Return (X, Y) of the center of cell containing provided text 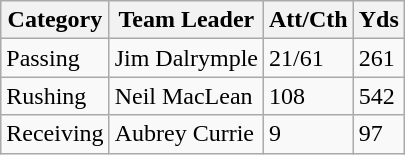
Receiving (55, 134)
Aubrey Currie (186, 134)
Neil MacLean (186, 96)
Team Leader (186, 20)
Yds (378, 20)
21/61 (309, 58)
97 (378, 134)
Category (55, 20)
108 (309, 96)
261 (378, 58)
542 (378, 96)
Passing (55, 58)
Rushing (55, 96)
Jim Dalrymple (186, 58)
9 (309, 134)
Att/Cth (309, 20)
